Find where the given text appears and provide that cell's center as [X, Y] coordinate. 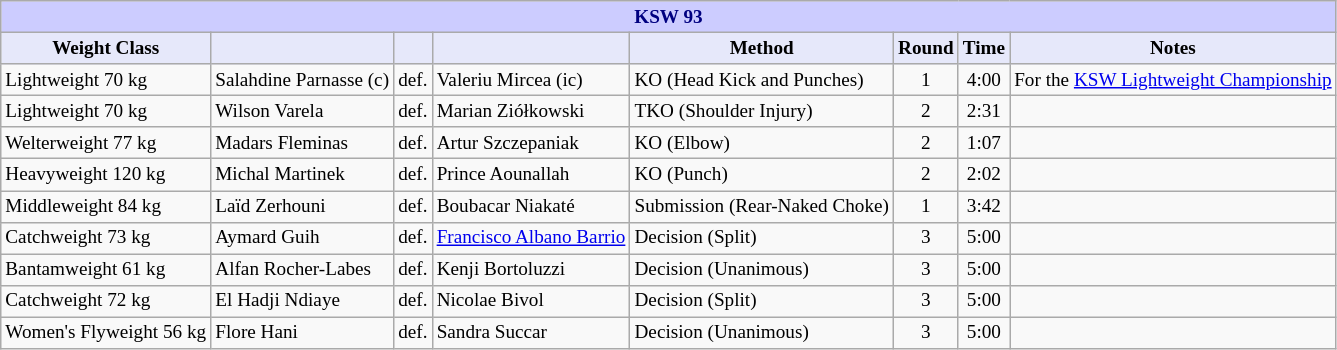
For the KSW Lightweight Championship [1174, 80]
4:00 [984, 80]
El Hadji Ndiaye [302, 301]
3:42 [984, 206]
Michal Martinek [302, 175]
Notes [1174, 48]
Heavyweight 120 kg [106, 175]
KO (Elbow) [762, 143]
Artur Szczepaniak [531, 143]
Madars Fleminas [302, 143]
KSW 93 [668, 17]
Aymard Guih [302, 238]
Weight Class [106, 48]
Method [762, 48]
Francisco Albano Barrio [531, 238]
Bantamweight 61 kg [106, 270]
Sandra Succar [531, 333]
2:02 [984, 175]
1:07 [984, 143]
Salahdine Parnasse (c) [302, 80]
Boubacar Niakaté [531, 206]
TKO (Shoulder Injury) [762, 111]
KO (Punch) [762, 175]
Valeriu Mircea (ic) [531, 80]
Welterweight 77 kg [106, 143]
Prince Aounallah [531, 175]
Middleweight 84 kg [106, 206]
Catchweight 72 kg [106, 301]
Wilson Varela [302, 111]
Kenji Bortoluzzi [531, 270]
KO (Head Kick and Punches) [762, 80]
Women's Flyweight 56 kg [106, 333]
Time [984, 48]
Flore Hani [302, 333]
Catchweight 73 kg [106, 238]
Round [926, 48]
Submission (Rear-Naked Choke) [762, 206]
2:31 [984, 111]
Laïd Zerhouni [302, 206]
Marian Ziółkowski [531, 111]
Nicolae Bivol [531, 301]
Alfan Rocher-Labes [302, 270]
